Search for the cell housing the specified text and yield its (X, Y) center coordinate. 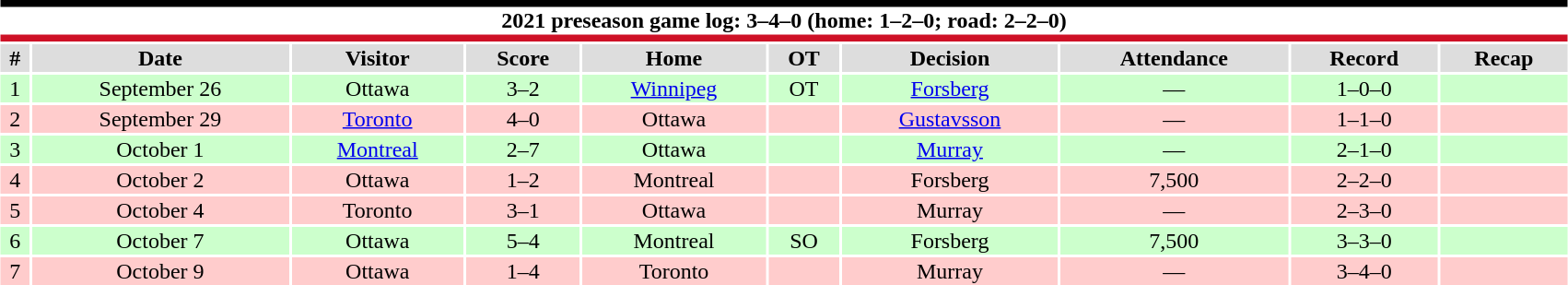
1 (15, 89)
4–0 (523, 119)
2–7 (523, 149)
Date (160, 58)
3–4–0 (1364, 271)
3–1 (523, 210)
4 (15, 180)
Visitor (378, 58)
October 1 (160, 149)
2 (15, 119)
3 (15, 149)
5 (15, 210)
October 7 (160, 241)
2–1–0 (1364, 149)
September 29 (160, 119)
Attendance (1174, 58)
3–2 (523, 89)
5–4 (523, 241)
Decision (950, 58)
3–3–0 (1364, 241)
October 4 (160, 210)
October 2 (160, 180)
1–2 (523, 180)
Record (1364, 58)
1–4 (523, 271)
2–2–0 (1364, 180)
6 (15, 241)
Gustavsson (950, 119)
SO (803, 241)
Recap (1504, 58)
1–0–0 (1364, 89)
September 26 (160, 89)
Score (523, 58)
2021 preseason game log: 3–4–0 (home: 1–2–0; road: 2–2–0) (784, 20)
October 9 (160, 271)
Home (674, 58)
2–3–0 (1364, 210)
# (15, 58)
7 (15, 271)
1–1–0 (1364, 119)
Winnipeg (674, 89)
